Search for the cell housing the specified text and yield its (X, Y) center coordinate. 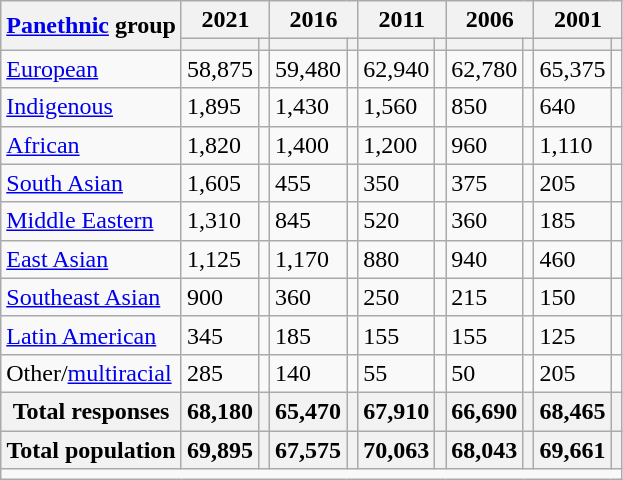
845 (308, 221)
375 (484, 183)
65,375 (572, 69)
58,875 (220, 69)
European (92, 69)
59,480 (308, 69)
345 (220, 335)
1,820 (220, 145)
Middle Eastern (92, 221)
350 (396, 183)
1,605 (220, 183)
125 (572, 335)
62,780 (484, 69)
1,170 (308, 259)
960 (484, 145)
Other/multiracial (92, 373)
140 (308, 373)
68,465 (572, 411)
1,110 (572, 145)
1,200 (396, 145)
1,895 (220, 107)
67,575 (308, 449)
70,063 (396, 449)
2001 (578, 20)
460 (572, 259)
215 (484, 297)
1,125 (220, 259)
68,180 (220, 411)
67,910 (396, 411)
1,310 (220, 221)
Southeast Asian (92, 297)
Latin American (92, 335)
Total population (92, 449)
66,690 (484, 411)
68,043 (484, 449)
520 (396, 221)
69,895 (220, 449)
1,560 (396, 107)
940 (484, 259)
640 (572, 107)
880 (396, 259)
69,661 (572, 449)
2021 (225, 20)
African (92, 145)
55 (396, 373)
2016 (314, 20)
850 (484, 107)
250 (396, 297)
150 (572, 297)
900 (220, 297)
455 (308, 183)
65,470 (308, 411)
Indigenous (92, 107)
1,400 (308, 145)
Total responses (92, 411)
2011 (402, 20)
East Asian (92, 259)
62,940 (396, 69)
1,430 (308, 107)
South Asian (92, 183)
Panethnic group (92, 26)
50 (484, 373)
2006 (490, 20)
285 (220, 373)
